From the cell containing the given text, extract its center point as [X, Y] coordinate. 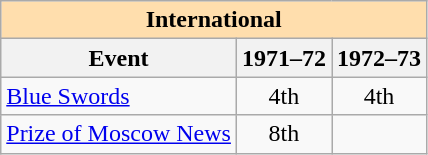
1971–72 [284, 58]
Blue Swords [119, 96]
8th [284, 134]
1972–73 [380, 58]
Prize of Moscow News [119, 134]
International [214, 20]
Event [119, 58]
